Return the [X, Y] coordinate for the center point of the cell that contains the specified text.  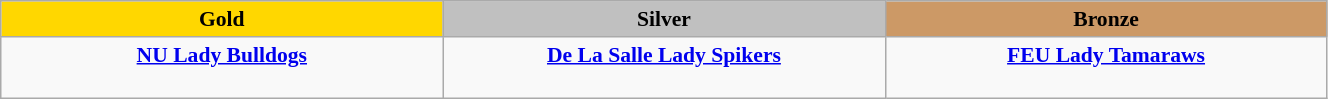
De La Salle Lady Spikers [664, 68]
NU Lady Bulldogs [222, 68]
Gold [222, 19]
Silver [664, 19]
FEU Lady Tamaraws [1106, 68]
Bronze [1106, 19]
